Identify which cell holds the provided text, then report its (X, Y) central coordinate. 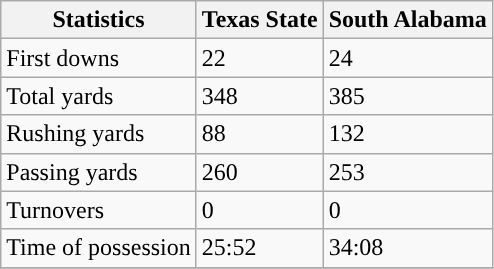
Rushing yards (99, 134)
22 (260, 58)
Passing yards (99, 172)
132 (408, 134)
First downs (99, 58)
Time of possession (99, 248)
Total yards (99, 96)
385 (408, 96)
34:08 (408, 248)
South Alabama (408, 20)
Texas State (260, 20)
24 (408, 58)
88 (260, 134)
25:52 (260, 248)
260 (260, 172)
253 (408, 172)
348 (260, 96)
Turnovers (99, 210)
Statistics (99, 20)
